From the cell containing the given text, extract its center point as [X, Y] coordinate. 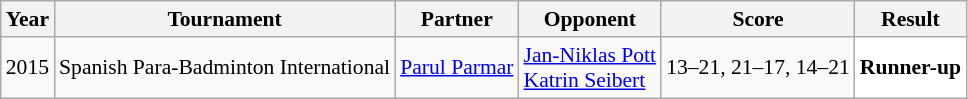
Partner [456, 19]
Score [758, 19]
Spanish Para-Badminton International [224, 68]
Runner-up [910, 68]
Result [910, 19]
Jan-Niklas Pott Katrin Seibert [590, 68]
13–21, 21–17, 14–21 [758, 68]
Parul Parmar [456, 68]
2015 [28, 68]
Year [28, 19]
Opponent [590, 19]
Tournament [224, 19]
